Scan for the cell matching the given text and deliver its (x, y) coordinate at center. 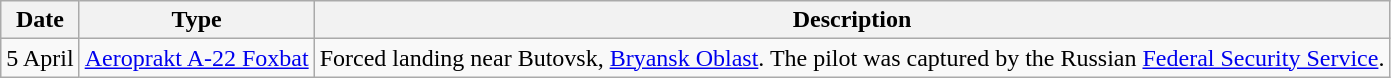
Description (852, 20)
Forced landing near Butovsk, Bryansk Oblast. The pilot was captured by the Russian Federal Security Service. (852, 58)
Aeroprakt A-22 Foxbat (196, 58)
5 April (40, 58)
Date (40, 20)
Type (196, 20)
